Identify which cell holds the provided text, then report its (x, y) central coordinate. 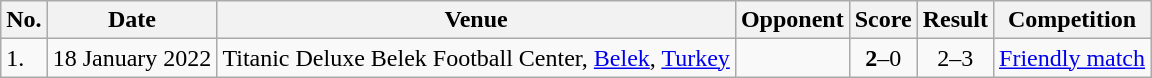
Friendly match (1072, 58)
Competition (1072, 20)
Venue (476, 20)
1. (24, 58)
Date (132, 20)
Score (883, 20)
Result (955, 20)
No. (24, 20)
18 January 2022 (132, 58)
Titanic Deluxe Belek Football Center, Belek, Turkey (476, 58)
2–0 (883, 58)
2–3 (955, 58)
Opponent (792, 20)
